Identify which cell holds the provided text, then report its (X, Y) central coordinate. 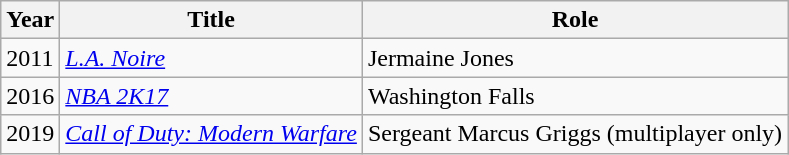
2011 (30, 58)
Sergeant Marcus Griggs (multiplayer only) (574, 134)
Role (574, 20)
L.A. Noire (212, 58)
2019 (30, 134)
NBA 2K17 (212, 96)
Jermaine Jones (574, 58)
Washington Falls (574, 96)
Call of Duty: Modern Warfare (212, 134)
2016 (30, 96)
Year (30, 20)
Title (212, 20)
